Return the (X, Y) coordinate for the center point of the cell that contains the specified text.  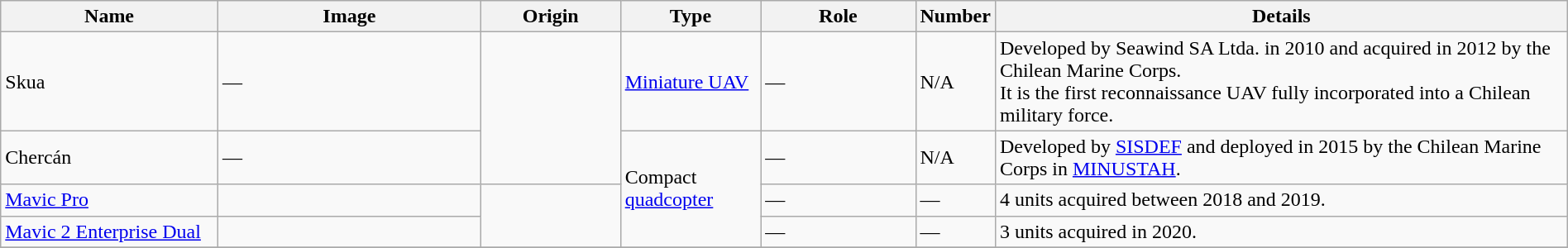
Name (109, 17)
Type (691, 17)
Compact quadcopter (691, 188)
Role (839, 17)
Number (955, 17)
Image (349, 17)
Skua (109, 81)
Chercán (109, 157)
Miniature UAV (691, 81)
Developed by SISDEF and deployed in 2015 by the Chilean Marine Corps in MINUSTAH. (1281, 157)
Origin (551, 17)
3 units acquired in 2020. (1281, 231)
Details (1281, 17)
Mavic 2 Enterprise Dual (109, 231)
4 units acquired between 2018 and 2019. (1281, 200)
Mavic Pro (109, 200)
